Return the [x, y] coordinate for the center point of the cell that contains the specified text.  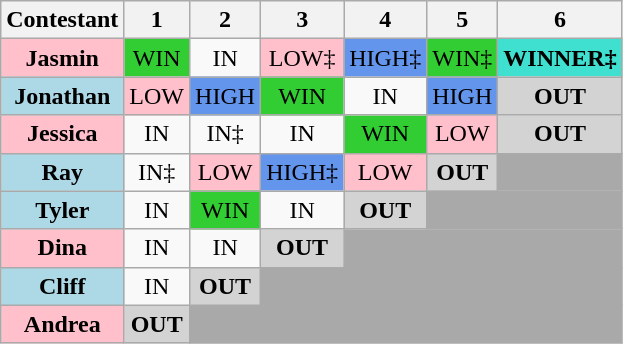
5 [462, 20]
Cliff [62, 286]
4 [386, 20]
3 [302, 20]
Jasmin [62, 58]
Andrea [62, 324]
Jonathan [62, 96]
Dina [62, 248]
Ray [62, 172]
Contestant [62, 20]
2 [226, 20]
1 [157, 20]
WINNER‡ [560, 58]
6 [560, 20]
Jessica [62, 134]
LOW‡ [302, 58]
Tyler [62, 210]
WIN‡ [462, 58]
